Identify which cell holds the provided text, then report its (x, y) central coordinate. 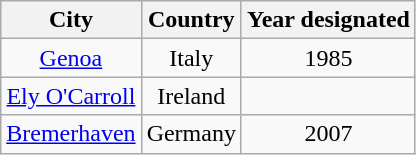
Italy (191, 58)
Ireland (191, 96)
1985 (328, 58)
City (71, 20)
2007 (328, 134)
Ely O'Carroll (71, 96)
Country (191, 20)
Germany (191, 134)
Bremerhaven (71, 134)
Year designated (328, 20)
Genoa (71, 58)
